Pinpoint the cell where the given text exists, returning its (X, Y) midpoint coordinate. 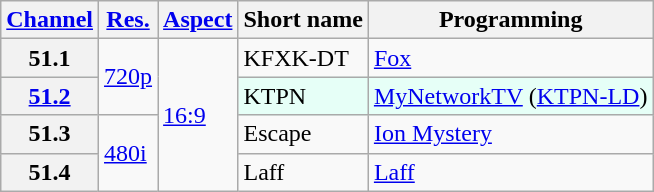
Channel (50, 20)
Aspect (198, 20)
720p (128, 77)
Escape (303, 134)
KTPN (303, 96)
Res. (128, 20)
51.4 (50, 172)
KFXK-DT (303, 58)
Fox (510, 58)
51.1 (50, 58)
51.2 (50, 96)
480i (128, 153)
Programming (510, 20)
MyNetworkTV (KTPN-LD) (510, 96)
16:9 (198, 115)
Short name (303, 20)
51.3 (50, 134)
Ion Mystery (510, 134)
